Search for the cell housing the specified text and yield its (X, Y) center coordinate. 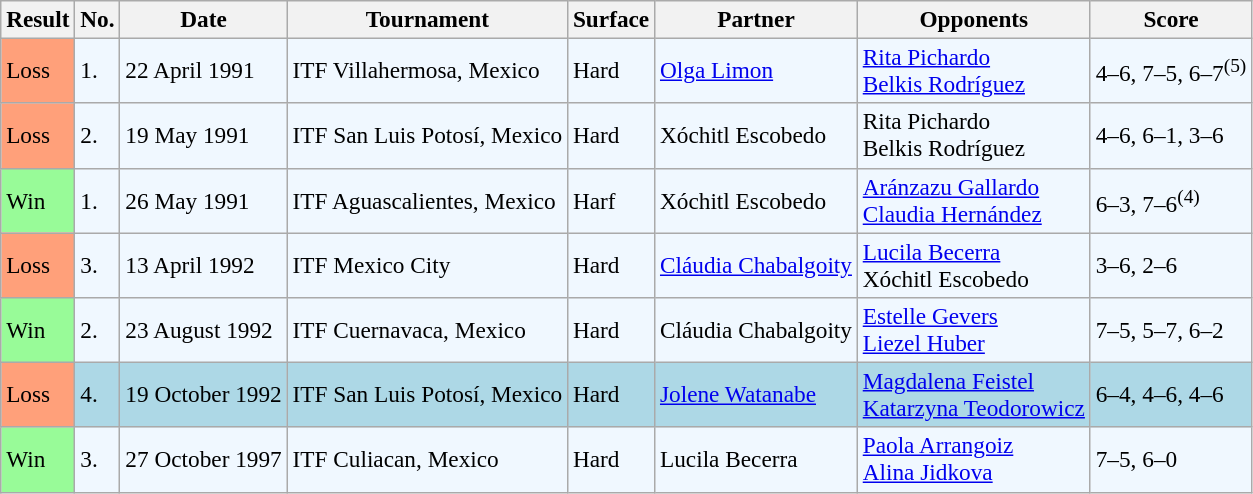
4–6, 7–5, 6–7(5) (1170, 70)
27 October 1997 (204, 460)
Olga Limon (756, 70)
Opponents (974, 19)
3–6, 2–6 (1170, 264)
ITF Cuernavaca, Mexico (427, 330)
No. (98, 19)
Paola Arrangoiz Alina Jidkova (974, 460)
Lucila Becerra Xóchitl Escobedo (974, 264)
19 May 1991 (204, 136)
Tournament (427, 19)
22 April 1991 (204, 70)
Harf (612, 200)
13 April 1992 (204, 264)
6–3, 7–6(4) (1170, 200)
ITF Villahermosa, Mexico (427, 70)
Magdalena Feistel Katarzyna Teodorowicz (974, 394)
Date (204, 19)
26 May 1991 (204, 200)
7–5, 5–7, 6–2 (1170, 330)
Lucila Becerra (756, 460)
23 August 1992 (204, 330)
6–4, 4–6, 4–6 (1170, 394)
19 October 1992 (204, 394)
Partner (756, 19)
7–5, 6–0 (1170, 460)
Aránzazu Gallardo Claudia Hernández (974, 200)
Jolene Watanabe (756, 394)
Result (38, 19)
Estelle Gevers Liezel Huber (974, 330)
4–6, 6–1, 3–6 (1170, 136)
ITF Mexico City (427, 264)
4. (98, 394)
ITF Aguascalientes, Mexico (427, 200)
Surface (612, 19)
ITF Culiacan, Mexico (427, 460)
Score (1170, 19)
